Find where the given text appears and provide that cell's center as [x, y] coordinate. 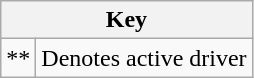
Denotes active driver [144, 58]
Key [126, 20]
** [18, 58]
